Extract the (X, Y) coordinate from the center of the cell holding the provided text.  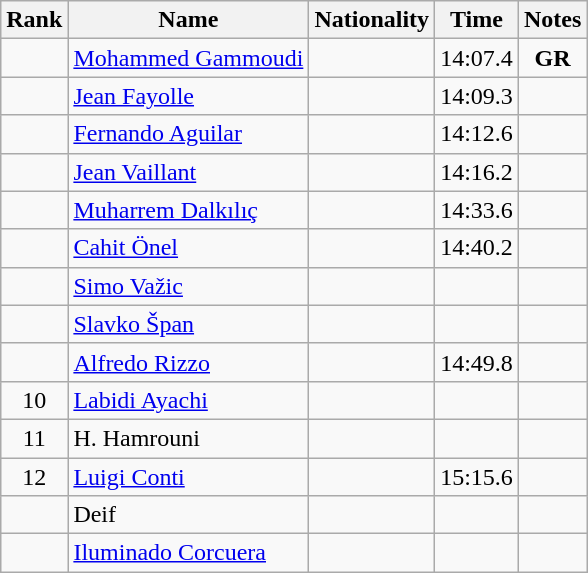
Deif (188, 515)
10 (34, 400)
14:33.6 (477, 210)
14:09.3 (477, 96)
GR (552, 58)
Muharrem Dalkılıç (188, 210)
Name (188, 20)
14:16.2 (477, 172)
14:12.6 (477, 134)
Simo Važic (188, 286)
Mohammed Gammoudi (188, 58)
Alfredo Rizzo (188, 362)
Nationality (372, 20)
14:07.4 (477, 58)
Rank (34, 20)
Labidi Ayachi (188, 400)
H. Hamrouni (188, 438)
Luigi Conti (188, 477)
12 (34, 477)
14:49.8 (477, 362)
14:40.2 (477, 248)
Time (477, 20)
Slavko Špan (188, 324)
11 (34, 438)
Fernando Aguilar (188, 134)
15:15.6 (477, 477)
Iluminado Corcuera (188, 553)
Jean Vaillant (188, 172)
Jean Fayolle (188, 96)
Cahit Önel (188, 248)
Notes (552, 20)
